Scan for the cell matching the given text and deliver its [X, Y] coordinate at center. 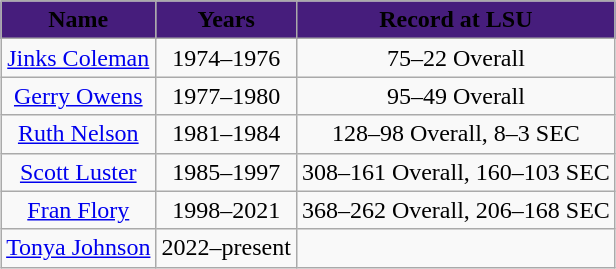
1998–2021 [226, 210]
Jinks Coleman [78, 58]
1981–1984 [226, 134]
Record at LSU [456, 20]
1977–1980 [226, 96]
Tonya Johnson [78, 248]
2022–present [226, 248]
Fran Flory [78, 210]
1985–1997 [226, 172]
128–98 Overall, 8–3 SEC [456, 134]
308–161 Overall, 160–103 SEC [456, 172]
1974–1976 [226, 58]
Name [78, 20]
95–49 Overall [456, 96]
75–22 Overall [456, 58]
Years [226, 20]
Scott Luster [78, 172]
Gerry Owens [78, 96]
368–262 Overall, 206–168 SEC [456, 210]
Ruth Nelson [78, 134]
